For the text-containing cell, return its midpoint in [x, y] coordinate format. 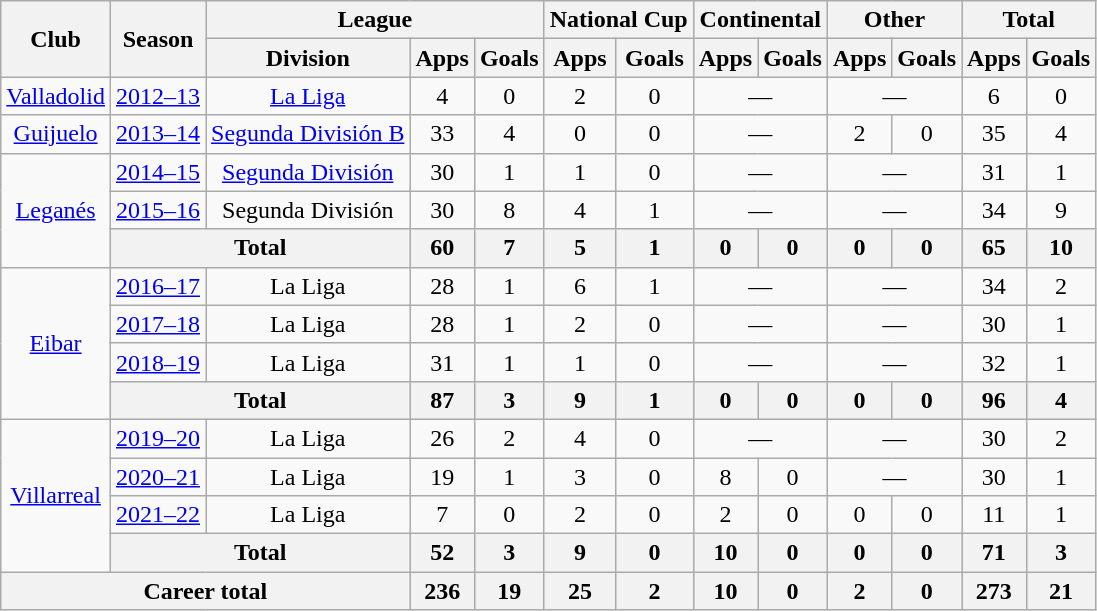
11 [994, 515]
Career total [206, 591]
2016–17 [158, 286]
2013–14 [158, 134]
League [376, 20]
21 [1061, 591]
25 [580, 591]
Segunda División B [308, 134]
Valladolid [56, 96]
26 [442, 438]
65 [994, 248]
273 [994, 591]
2015–16 [158, 210]
2018–19 [158, 362]
2019–20 [158, 438]
Guijuelo [56, 134]
35 [994, 134]
2020–21 [158, 477]
96 [994, 400]
2012–13 [158, 96]
Villarreal [56, 495]
52 [442, 553]
32 [994, 362]
87 [442, 400]
236 [442, 591]
5 [580, 248]
Other [894, 20]
Season [158, 39]
2021–22 [158, 515]
2014–15 [158, 172]
National Cup [618, 20]
Division [308, 58]
Club [56, 39]
33 [442, 134]
60 [442, 248]
Leganés [56, 210]
71 [994, 553]
Continental [760, 20]
2017–18 [158, 324]
Eibar [56, 343]
